From the cell containing the given text, extract its center point as [x, y] coordinate. 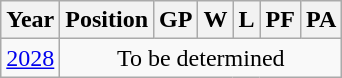
To be determined [201, 58]
L [246, 20]
PF [280, 20]
PA [320, 20]
GP [176, 20]
Year [30, 20]
W [216, 20]
2028 [30, 58]
Position [107, 20]
